Pinpoint the cell where the given text exists, returning its [X, Y] midpoint coordinate. 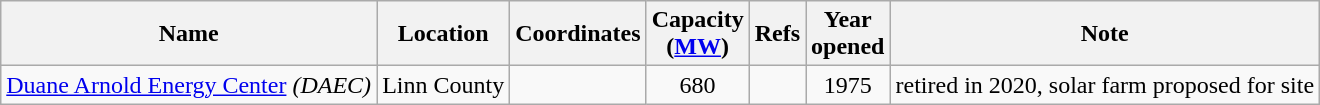
Linn County [444, 85]
Location [444, 34]
Name [189, 34]
Refs [777, 34]
1975 [848, 85]
680 [698, 85]
Capacity(MW) [698, 34]
Duane Arnold Energy Center (DAEC) [189, 85]
retired in 2020, solar farm proposed for site [1105, 85]
Coordinates [578, 34]
Note [1105, 34]
Yearopened [848, 34]
